Provide the [x, y] coordinate of the cell's center where the given text is located.  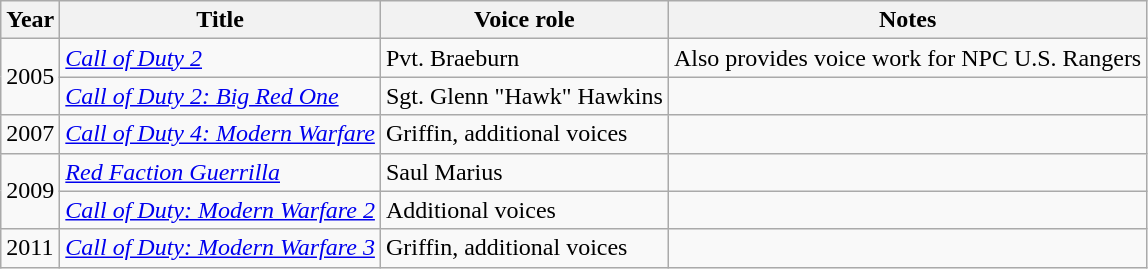
Call of Duty: Modern Warfare 3 [220, 248]
Notes [907, 20]
Year [30, 20]
2007 [30, 134]
Call of Duty 2: Big Red One [220, 96]
Sgt. Glenn "Hawk" Hawkins [524, 96]
Additional voices [524, 210]
Call of Duty: Modern Warfare 2 [220, 210]
Pvt. Braeburn [524, 58]
2005 [30, 77]
2009 [30, 191]
Voice role [524, 20]
Also provides voice work for NPC U.S. Rangers [907, 58]
Call of Duty 2 [220, 58]
Title [220, 20]
Red Faction Guerrilla [220, 172]
Call of Duty 4: Modern Warfare [220, 134]
Saul Marius [524, 172]
2011 [30, 248]
